Provide the (x, y) coordinate of the cell's center where the given text is located.  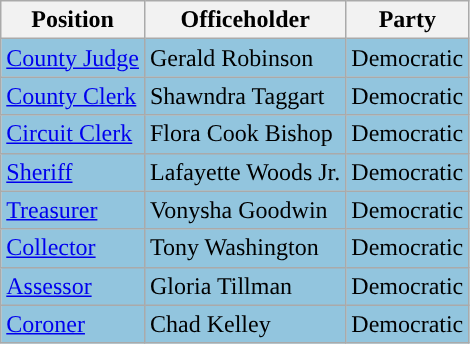
Officeholder (244, 20)
Tony Washington (244, 248)
Gloria Tillman (244, 286)
County Clerk (73, 96)
County Judge (73, 58)
Gerald Robinson (244, 58)
Coroner (73, 324)
Collector (73, 248)
Flora Cook Bishop (244, 134)
Position (73, 20)
Sheriff (73, 172)
Vonysha Goodwin (244, 210)
Shawndra Taggart (244, 96)
Party (408, 20)
Circuit Clerk (73, 134)
Treasurer (73, 210)
Lafayette Woods Jr. (244, 172)
Assessor (73, 286)
Chad Kelley (244, 324)
